Capture the cell that displays the provided text and extract its (x, y) central coordinate. 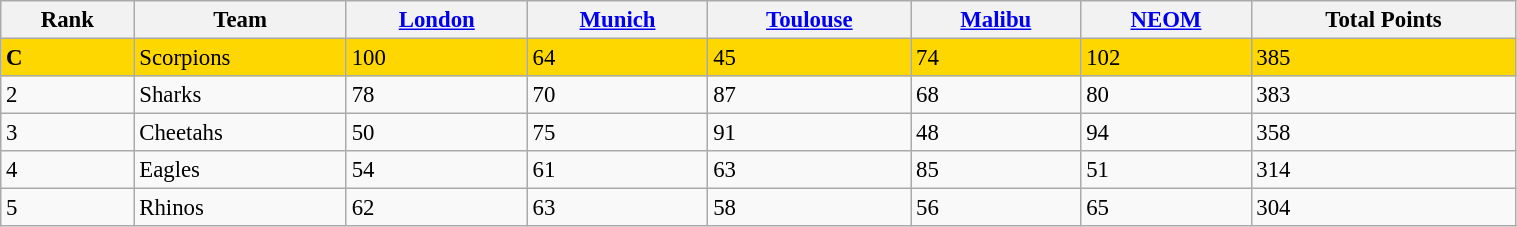
75 (618, 133)
Malibu (996, 20)
94 (1166, 133)
385 (1384, 58)
304 (1384, 208)
383 (1384, 95)
2 (68, 95)
Cheetahs (240, 133)
Eagles (240, 170)
4 (68, 170)
Total Points (1384, 20)
74 (996, 58)
Munich (618, 20)
Team (240, 20)
64 (618, 58)
80 (1166, 95)
50 (436, 133)
102 (1166, 58)
3 (68, 133)
100 (436, 58)
58 (810, 208)
62 (436, 208)
65 (1166, 208)
61 (618, 170)
Scorpions (240, 58)
56 (996, 208)
87 (810, 95)
48 (996, 133)
Toulouse (810, 20)
Sharks (240, 95)
314 (1384, 170)
54 (436, 170)
Rhinos (240, 208)
358 (1384, 133)
5 (68, 208)
70 (618, 95)
85 (996, 170)
51 (1166, 170)
C (68, 58)
London (436, 20)
78 (436, 95)
45 (810, 58)
NEOM (1166, 20)
Rank (68, 20)
68 (996, 95)
91 (810, 133)
